Capture the cell that displays the provided text and extract its [X, Y] central coordinate. 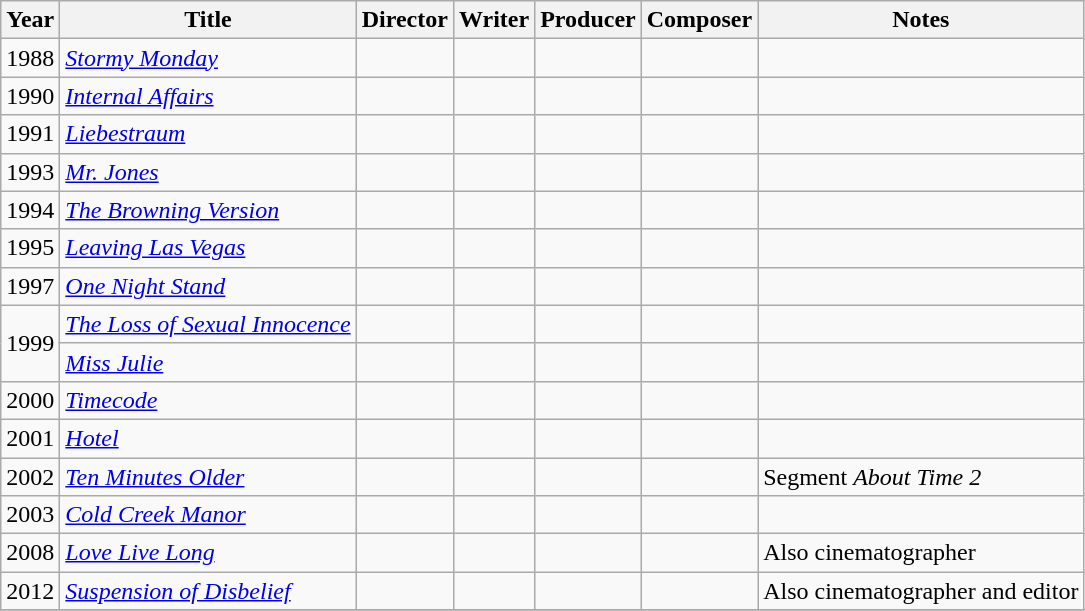
Stormy Monday [208, 58]
1988 [30, 58]
2002 [30, 477]
The Loss of Sexual Innocence [208, 324]
Internal Affairs [208, 96]
1993 [30, 172]
1997 [30, 286]
1995 [30, 248]
2008 [30, 553]
Also cinematographer and editor [921, 591]
1990 [30, 96]
Segment About Time 2 [921, 477]
Miss Julie [208, 362]
Mr. Jones [208, 172]
2000 [30, 400]
Love Live Long [208, 553]
Producer [588, 20]
Cold Creek Manor [208, 515]
One Night Stand [208, 286]
Composer [699, 20]
Year [30, 20]
Director [404, 20]
Hotel [208, 438]
2001 [30, 438]
1994 [30, 210]
Liebestraum [208, 134]
1999 [30, 343]
2003 [30, 515]
Ten Minutes Older [208, 477]
Suspension of Disbelief [208, 591]
Leaving Las Vegas [208, 248]
Also cinematographer [921, 553]
The Browning Version [208, 210]
1991 [30, 134]
2012 [30, 591]
Timecode [208, 400]
Notes [921, 20]
Title [208, 20]
Writer [494, 20]
